Return the (x, y) coordinate for the center point of the cell that contains the specified text.  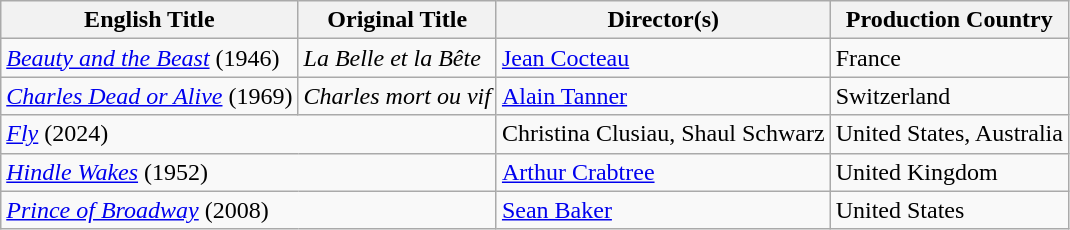
Prince of Broadway (2008) (249, 210)
English Title (150, 20)
Production Country (949, 20)
Original Title (397, 20)
Fly (2024) (249, 134)
Arthur Crabtree (663, 172)
La Belle et la Bête (397, 58)
United States, Australia (949, 134)
United States (949, 210)
Beauty and the Beast (1946) (150, 58)
Hindle Wakes (1952) (249, 172)
Charles mort ou vif (397, 96)
France (949, 58)
Sean Baker (663, 210)
United Kingdom (949, 172)
Charles Dead or Alive (1969) (150, 96)
Christina Clusiau, Shaul Schwarz (663, 134)
Jean Cocteau (663, 58)
Alain Tanner (663, 96)
Director(s) (663, 20)
Switzerland (949, 96)
